Provide the (x, y) coordinate of the cell's center where the given text is located.  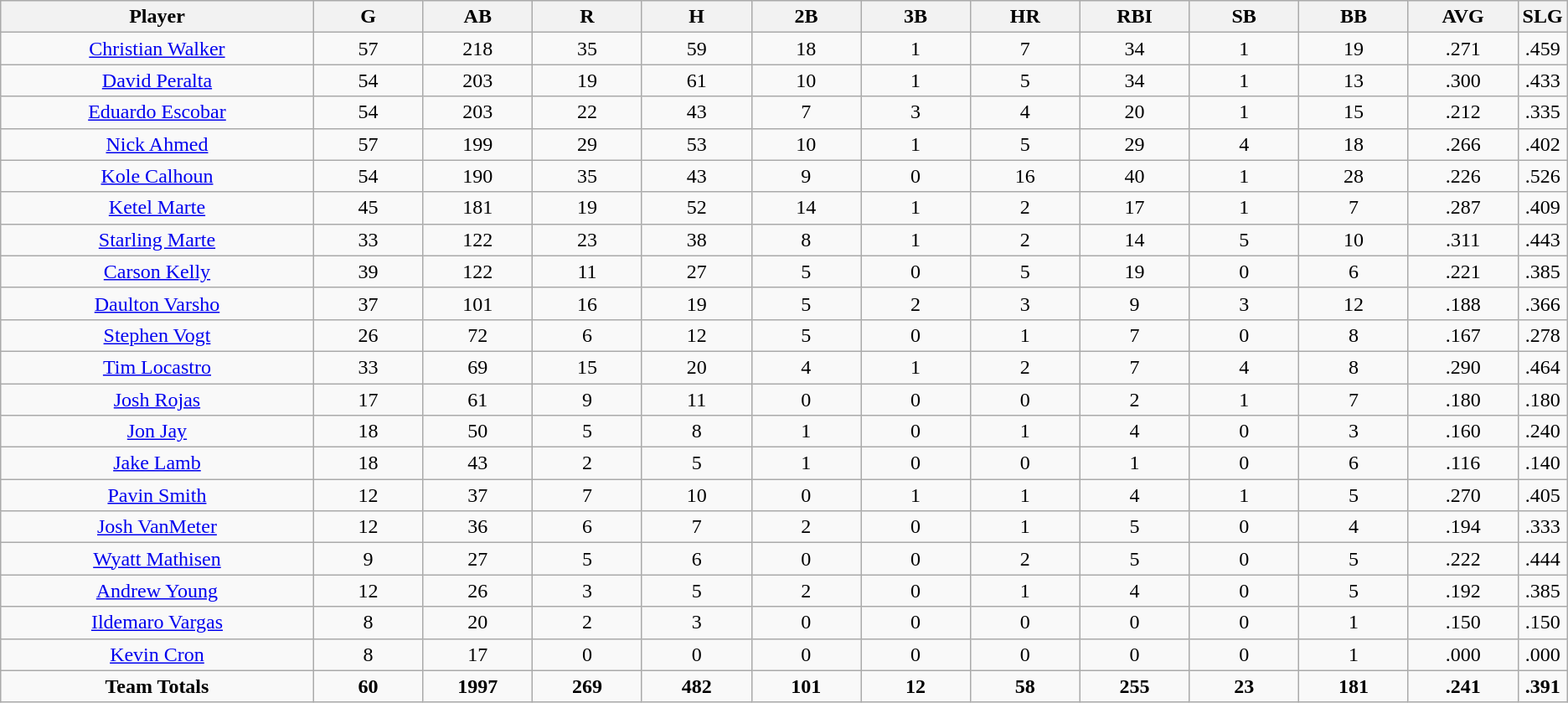
69 (477, 367)
G (369, 17)
45 (369, 208)
22 (588, 112)
.188 (1462, 303)
.287 (1462, 208)
Ildemaro Vargas (157, 623)
Carson Kelly (157, 271)
Pavin Smith (157, 495)
1997 (477, 686)
RBI (1134, 17)
52 (697, 208)
53 (697, 144)
.194 (1462, 527)
72 (477, 335)
Kevin Cron (157, 654)
.433 (1543, 80)
.167 (1462, 335)
.192 (1462, 591)
60 (369, 686)
199 (477, 144)
.160 (1462, 432)
2B (806, 17)
.443 (1543, 240)
.526 (1543, 176)
.464 (1543, 367)
Jon Jay (157, 432)
.290 (1462, 367)
.221 (1462, 271)
SB (1245, 17)
.240 (1543, 432)
40 (1134, 176)
AVG (1462, 17)
Stephen Vogt (157, 335)
Ketel Marte (157, 208)
28 (1354, 176)
50 (477, 432)
Wyatt Mathisen (157, 559)
3B (916, 17)
36 (477, 527)
Player (157, 17)
38 (697, 240)
.402 (1543, 144)
R (588, 17)
.140 (1543, 463)
HR (1025, 17)
.226 (1462, 176)
.335 (1543, 112)
SLG (1543, 17)
.266 (1462, 144)
58 (1025, 686)
Nick Ahmed (157, 144)
Kole Calhoun (157, 176)
Jake Lamb (157, 463)
.405 (1543, 495)
218 (477, 49)
.278 (1543, 335)
190 (477, 176)
BB (1354, 17)
.409 (1543, 208)
David Peralta (157, 80)
AB (477, 17)
Josh Rojas (157, 400)
.300 (1462, 80)
Tim Locastro (157, 367)
.222 (1462, 559)
.391 (1543, 686)
.444 (1543, 559)
.270 (1462, 495)
Daulton Varsho (157, 303)
.333 (1543, 527)
Eduardo Escobar (157, 112)
482 (697, 686)
13 (1354, 80)
Team Totals (157, 686)
.241 (1462, 686)
Christian Walker (157, 49)
.459 (1543, 49)
255 (1134, 686)
Josh VanMeter (157, 527)
.212 (1462, 112)
.116 (1462, 463)
H (697, 17)
269 (588, 686)
Starling Marte (157, 240)
Andrew Young (157, 591)
.366 (1543, 303)
.271 (1462, 49)
.311 (1462, 240)
59 (697, 49)
39 (369, 271)
